Find where the given text appears and provide that cell's center as [x, y] coordinate. 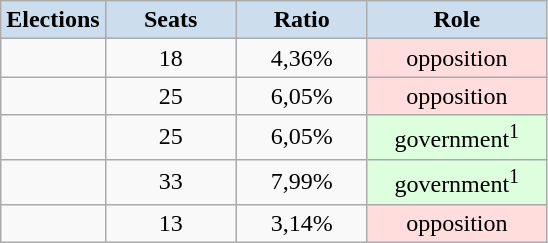
Ratio [302, 20]
13 [170, 223]
4,36% [302, 58]
18 [170, 58]
7,99% [302, 182]
Seats [170, 20]
Role [456, 20]
3,14% [302, 223]
33 [170, 182]
Elections [53, 20]
